Determine the [X, Y] coordinate at the center of the cell enclosing the given text.  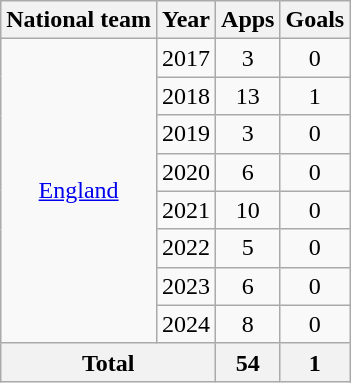
54 [248, 362]
5 [248, 248]
2020 [186, 172]
2024 [186, 324]
13 [248, 96]
2017 [186, 58]
England [79, 191]
8 [248, 324]
National team [79, 20]
Goals [315, 20]
Total [108, 362]
Apps [248, 20]
2022 [186, 248]
2019 [186, 134]
10 [248, 210]
2023 [186, 286]
2018 [186, 96]
2021 [186, 210]
Year [186, 20]
